Scan for the cell matching the given text and deliver its [X, Y] coordinate at center. 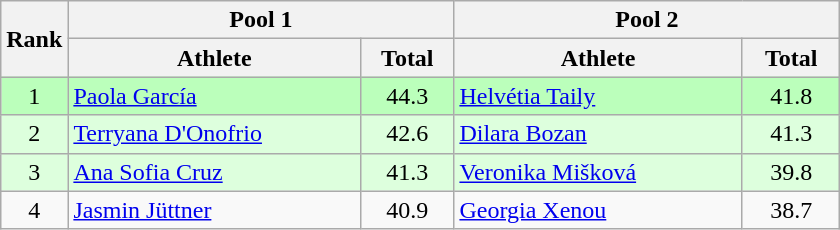
Terryana D'Onofrio [214, 134]
Pool 1 [261, 20]
3 [34, 172]
Jasmin Jüttner [214, 210]
40.9 [408, 210]
4 [34, 210]
41.8 [791, 96]
Paola García [214, 96]
Dilara Bozan [598, 134]
38.7 [791, 210]
2 [34, 134]
Veronika Mišková [598, 172]
Ana Sofia Cruz [214, 172]
Pool 2 [647, 20]
42.6 [408, 134]
1 [34, 96]
Helvétia Taily [598, 96]
Georgia Xenou [598, 210]
39.8 [791, 172]
Rank [34, 39]
44.3 [408, 96]
